Extract the (X, Y) coordinate from the center of the cell holding the provided text.  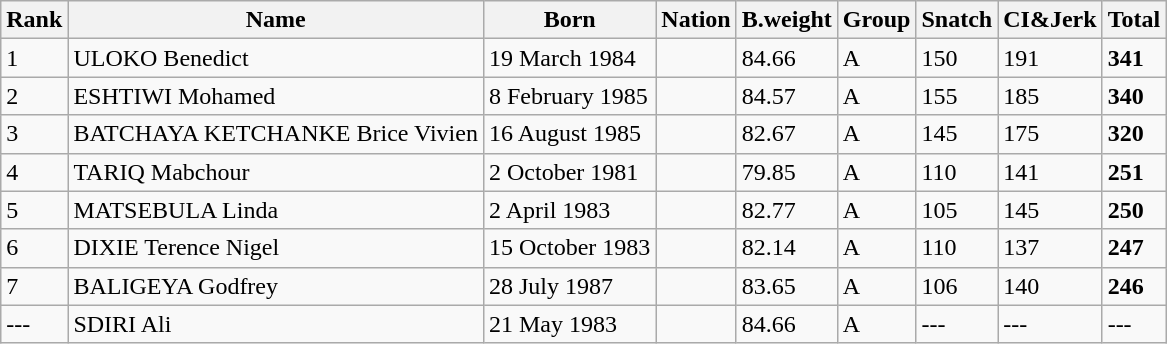
15 October 1983 (569, 248)
320 (1134, 134)
137 (1050, 248)
1 (34, 58)
341 (1134, 58)
251 (1134, 172)
105 (957, 210)
ULOKO Benedict (276, 58)
247 (1134, 248)
Rank (34, 20)
Snatch (957, 20)
3 (34, 134)
340 (1134, 96)
140 (1050, 286)
191 (1050, 58)
84.57 (786, 96)
Group (876, 20)
2 April 1983 (569, 210)
BATCHAYA KETCHANKE Brice Vivien (276, 134)
106 (957, 286)
19 March 1984 (569, 58)
8 February 1985 (569, 96)
4 (34, 172)
5 (34, 210)
CI&Jerk (1050, 20)
185 (1050, 96)
82.67 (786, 134)
ESHTIWI Mohamed (276, 96)
82.77 (786, 210)
155 (957, 96)
150 (957, 58)
246 (1134, 286)
141 (1050, 172)
SDIRI Ali (276, 324)
Born (569, 20)
Nation (696, 20)
BALIGEYA Godfrey (276, 286)
21 May 1983 (569, 324)
28 July 1987 (569, 286)
TARIQ Mabchour (276, 172)
250 (1134, 210)
16 August 1985 (569, 134)
83.65 (786, 286)
MATSEBULA Linda (276, 210)
Total (1134, 20)
B.weight (786, 20)
Name (276, 20)
79.85 (786, 172)
82.14 (786, 248)
7 (34, 286)
2 (34, 96)
175 (1050, 134)
DIXIE Terence Nigel (276, 248)
2 October 1981 (569, 172)
6 (34, 248)
